Pinpoint the cell where the given text exists, returning its (x, y) midpoint coordinate. 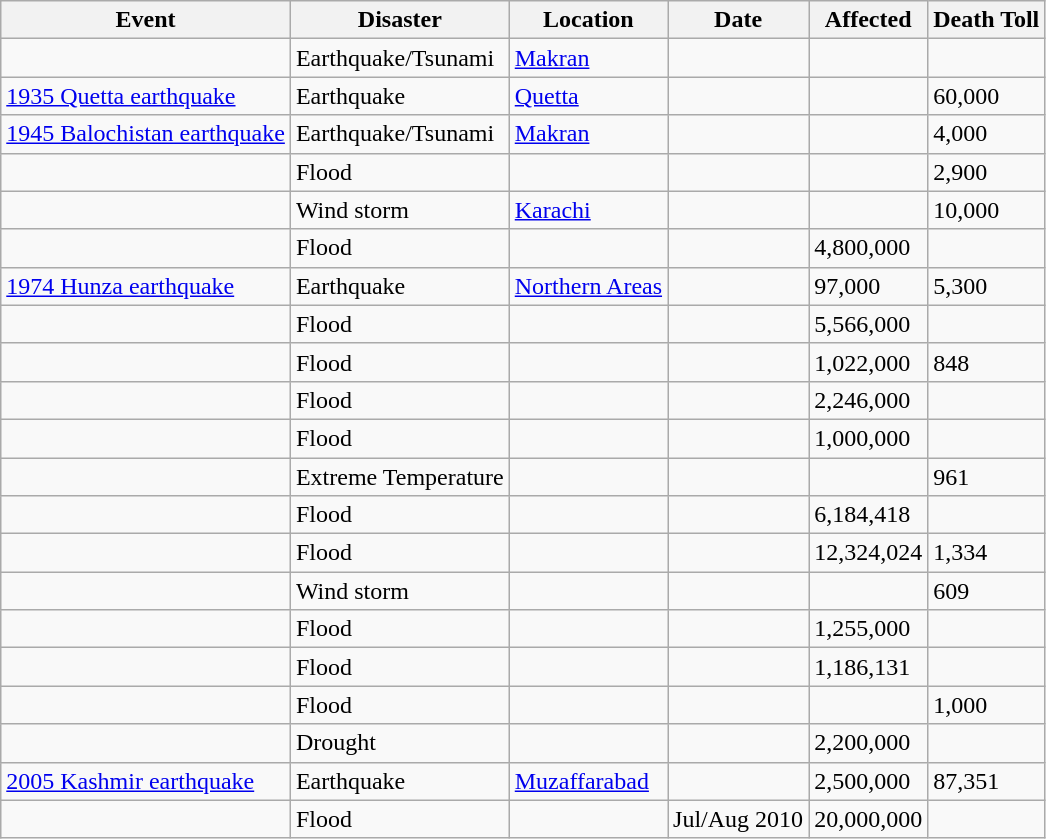
60,000 (986, 96)
Date (738, 20)
Disaster (400, 20)
1,186,131 (868, 667)
961 (986, 477)
609 (986, 591)
2,246,000 (868, 400)
97,000 (868, 286)
848 (986, 362)
2,200,000 (868, 743)
Event (146, 20)
1,022,000 (868, 362)
Muzaffarabad (588, 781)
Karachi (588, 210)
1,255,000 (868, 629)
10,000 (986, 210)
1945 Balochistan earthquake (146, 134)
Affected (868, 20)
12,324,024 (868, 553)
20,000,000 (868, 819)
1,000 (986, 705)
1,334 (986, 553)
1935 Quetta earthquake (146, 96)
Jul/Aug 2010 (738, 819)
Location (588, 20)
2,900 (986, 172)
1974 Hunza earthquake (146, 286)
4,000 (986, 134)
5,566,000 (868, 324)
2005 Kashmir earthquake (146, 781)
6,184,418 (868, 515)
4,800,000 (868, 248)
Quetta (588, 96)
Death Toll (986, 20)
2,500,000 (868, 781)
1,000,000 (868, 438)
Drought (400, 743)
5,300 (986, 286)
Extreme Temperature (400, 477)
87,351 (986, 781)
Northern Areas (588, 286)
